Return the (x, y) coordinate for the center point of the cell that contains the specified text.  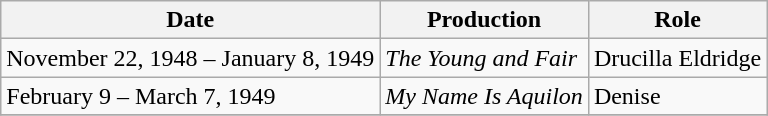
February 9 – March 7, 1949 (190, 96)
Denise (677, 96)
The Young and Fair (484, 58)
November 22, 1948 – January 8, 1949 (190, 58)
My Name Is Aquilon (484, 96)
Production (484, 20)
Role (677, 20)
Drucilla Eldridge (677, 58)
Date (190, 20)
